Find where the given text appears and provide that cell's center as [x, y] coordinate. 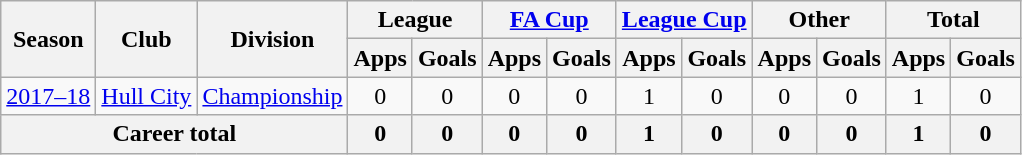
Total [953, 20]
League [415, 20]
Career total [174, 134]
Championship [272, 96]
Season [48, 39]
Hull City [146, 96]
Other [819, 20]
2017–18 [48, 96]
Division [272, 39]
League Cup [684, 20]
FA Cup [549, 20]
Club [146, 39]
